Determine the [X, Y] coordinate at the center of the cell enclosing the given text.  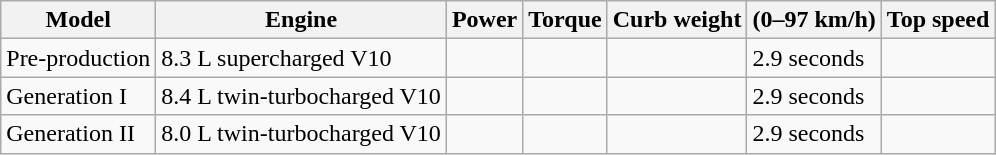
8.0 L twin-turbocharged V10 [302, 134]
Torque [565, 20]
(0–97 km/h) [814, 20]
8.4 L twin-turbocharged V10 [302, 96]
Pre-production [78, 58]
Power [484, 20]
Curb weight [677, 20]
Top speed [938, 20]
Engine [302, 20]
Generation I [78, 96]
Model [78, 20]
8.3 L supercharged V10 [302, 58]
Generation II [78, 134]
